Extract the (x, y) coordinate from the center of the cell holding the provided text.  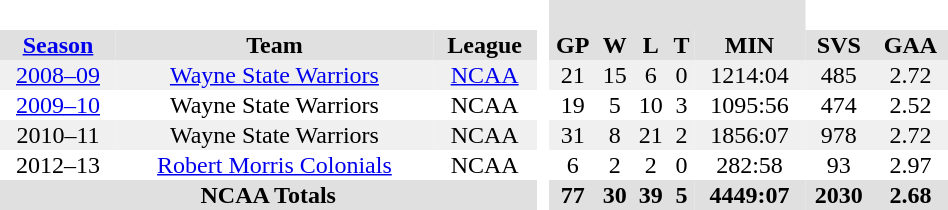
282:58 (750, 165)
League (485, 45)
39 (651, 195)
4449:07 (750, 195)
MIN (750, 45)
978 (839, 135)
93 (839, 165)
Season (58, 45)
2030 (839, 195)
3 (682, 105)
30 (615, 195)
2.52 (910, 105)
Robert Morris Colonials (274, 165)
2012–13 (58, 165)
Team (274, 45)
W (615, 45)
15 (615, 75)
10 (651, 105)
L (651, 45)
31 (572, 135)
2.97 (910, 165)
2008–09 (58, 75)
77 (572, 195)
2.68 (910, 195)
1856:07 (750, 135)
2009–10 (58, 105)
T (682, 45)
1214:04 (750, 75)
2010–11 (58, 135)
474 (839, 105)
19 (572, 105)
8 (615, 135)
GAA (910, 45)
SVS (839, 45)
GP (572, 45)
1095:56 (750, 105)
485 (839, 75)
NCAA Totals (268, 195)
